Capture the cell that displays the provided text and extract its [x, y] central coordinate. 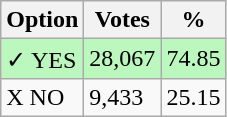
Option [42, 20]
Votes [122, 20]
28,067 [122, 59]
25.15 [194, 97]
74.85 [194, 59]
X NO [42, 97]
% [194, 20]
9,433 [122, 97]
✓ YES [42, 59]
